Capture the cell that displays the provided text and extract its (x, y) central coordinate. 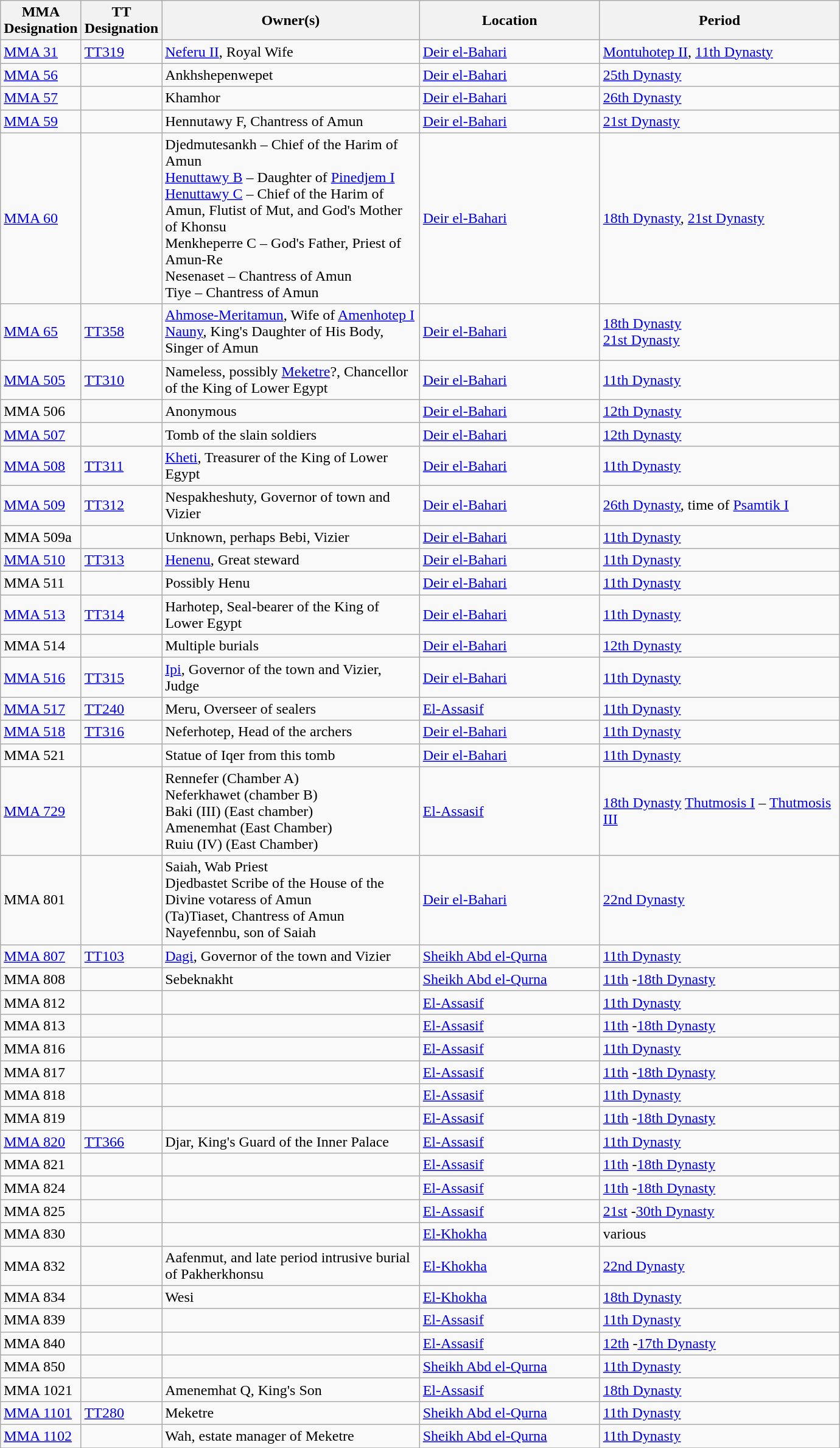
MMA Designation (41, 21)
Khamhor (291, 98)
Amenemhat Q, King's Son (291, 1390)
TT Designation (121, 21)
26th Dynasty, time of Psamtik I (719, 505)
MMA 31 (41, 52)
TT311 (121, 465)
Wesi (291, 1297)
21st -30th Dynasty (719, 1211)
MMA 808 (41, 979)
MMA 807 (41, 956)
Meketre (291, 1413)
MMA 825 (41, 1211)
21st Dynasty (719, 121)
TT103 (121, 956)
TT319 (121, 52)
MMA 830 (41, 1234)
MMA 821 (41, 1165)
Location (509, 21)
MMA 509a (41, 536)
MMA 65 (41, 332)
MMA 507 (41, 434)
Montuhotep II, 11th Dynasty (719, 52)
18th Dynasty 21st Dynasty (719, 332)
26th Dynasty (719, 98)
MMA 506 (41, 411)
MMA 510 (41, 560)
MMA 816 (41, 1049)
MMA 812 (41, 1002)
MMA 508 (41, 465)
TT280 (121, 1413)
Statue of Iqer from this tomb (291, 755)
MMA 840 (41, 1343)
Ankhshepenwepet (291, 75)
TT314 (121, 615)
Unknown, perhaps Bebi, Vizier (291, 536)
Neferhotep, Head of the archers (291, 732)
MMA 1021 (41, 1390)
TT240 (121, 709)
Ipi, Governor of the town and Vizier, Judge (291, 677)
MMA 818 (41, 1095)
MMA 513 (41, 615)
MMA 817 (41, 1072)
Harhotep, Seal-bearer of the King of Lower Egypt (291, 615)
Djar, King's Guard of the Inner Palace (291, 1142)
Wah, estate manager of Meketre (291, 1436)
TT312 (121, 505)
MMA 514 (41, 646)
Meru, Overseer of sealers (291, 709)
18th Dynasty Thutmosis I – Thutmosis III (719, 811)
Owner(s) (291, 21)
TT366 (121, 1142)
MMA 518 (41, 732)
Hennutawy F, Chantress of Amun (291, 121)
Sebeknakht (291, 979)
MMA 59 (41, 121)
Rennefer (Chamber A) Neferkhawet (chamber B) Baki (III) (East chamber) Amenemhat (East Chamber) Ruiu (IV) (East Chamber) (291, 811)
TT358 (121, 332)
MMA 516 (41, 677)
Henenu, Great steward (291, 560)
MMA 820 (41, 1142)
18th Dynasty, 21st Dynasty (719, 218)
MMA 839 (41, 1320)
MMA 850 (41, 1366)
MMA 505 (41, 380)
MMA 801 (41, 900)
MMA 517 (41, 709)
MMA 60 (41, 218)
MMA 509 (41, 505)
Ahmose-Meritamun, Wife of Amenhotep I Nauny, King's Daughter of His Body, Singer of Amun (291, 332)
MMA 834 (41, 1297)
various (719, 1234)
MMA 832 (41, 1265)
MMA 729 (41, 811)
Anonymous (291, 411)
MMA 1102 (41, 1436)
MMA 56 (41, 75)
MMA 824 (41, 1188)
TT313 (121, 560)
MMA 521 (41, 755)
MMA 819 (41, 1119)
MMA 511 (41, 583)
Nameless, possibly Meketre?, Chancellor of the King of Lower Egypt (291, 380)
Period (719, 21)
Possibly Henu (291, 583)
Saiah, Wab Priest Djedbastet Scribe of the House of the Divine votaress of Amun (Ta)Tiaset, Chantress of Amun Nayefennbu, son of Saiah (291, 900)
MMA 1101 (41, 1413)
Dagi, Governor of the town and Vizier (291, 956)
12th -17th Dynasty (719, 1343)
TT315 (121, 677)
Nespakheshuty, Governor of town and Vizier (291, 505)
TT310 (121, 380)
Aafenmut, and late period intrusive burial of Pakherkhonsu (291, 1265)
MMA 813 (41, 1025)
Tomb of the slain soldiers (291, 434)
Neferu II, Royal Wife (291, 52)
25th Dynasty (719, 75)
Multiple burials (291, 646)
MMA 57 (41, 98)
Kheti, Treasurer of the King of Lower Egypt (291, 465)
TT316 (121, 732)
